Provide the (x, y) coordinate of the cell's center where the given text is located.  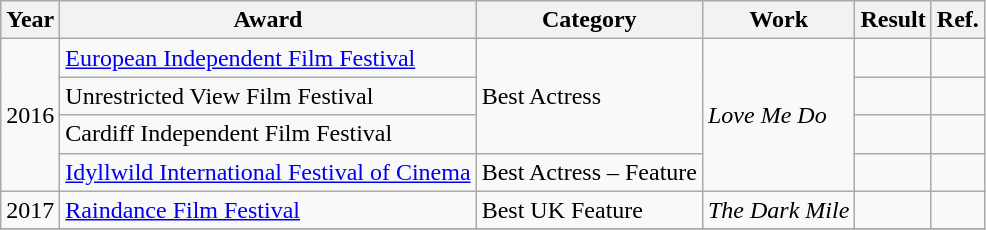
The Dark Mile (778, 210)
2016 (30, 115)
Unrestricted View Film Festival (268, 96)
Year (30, 20)
Love Me Do (778, 115)
Work (778, 20)
Best Actress (589, 96)
Result (893, 20)
2017 (30, 210)
Award (268, 20)
Raindance Film Festival (268, 210)
Best UK Feature (589, 210)
Cardiff Independent Film Festival (268, 134)
Ref. (958, 20)
Category (589, 20)
Idyllwild International Festival of Cinema (268, 172)
Best Actress – Feature (589, 172)
European Independent Film Festival (268, 58)
